Capture the cell that displays the provided text and extract its (X, Y) central coordinate. 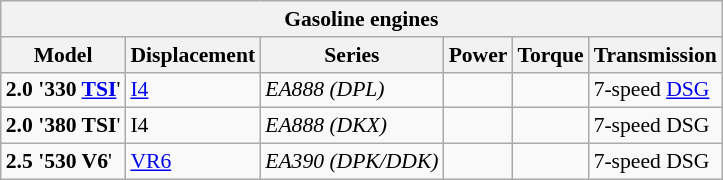
Model (64, 55)
Gasoline engines (362, 19)
Torque (550, 55)
Displacement (192, 55)
Power (478, 55)
VR6 (192, 162)
EA888 (DPL) (352, 90)
2.0 '380 TSI' (64, 126)
EA888 (DKX) (352, 126)
Transmission (656, 55)
Series (352, 55)
2.5 '530 V6' (64, 162)
2.0 '330 TSI' (64, 90)
EA390 (DPK/DDK) (352, 162)
